From the cell containing the given text, extract its center point as (X, Y) coordinate. 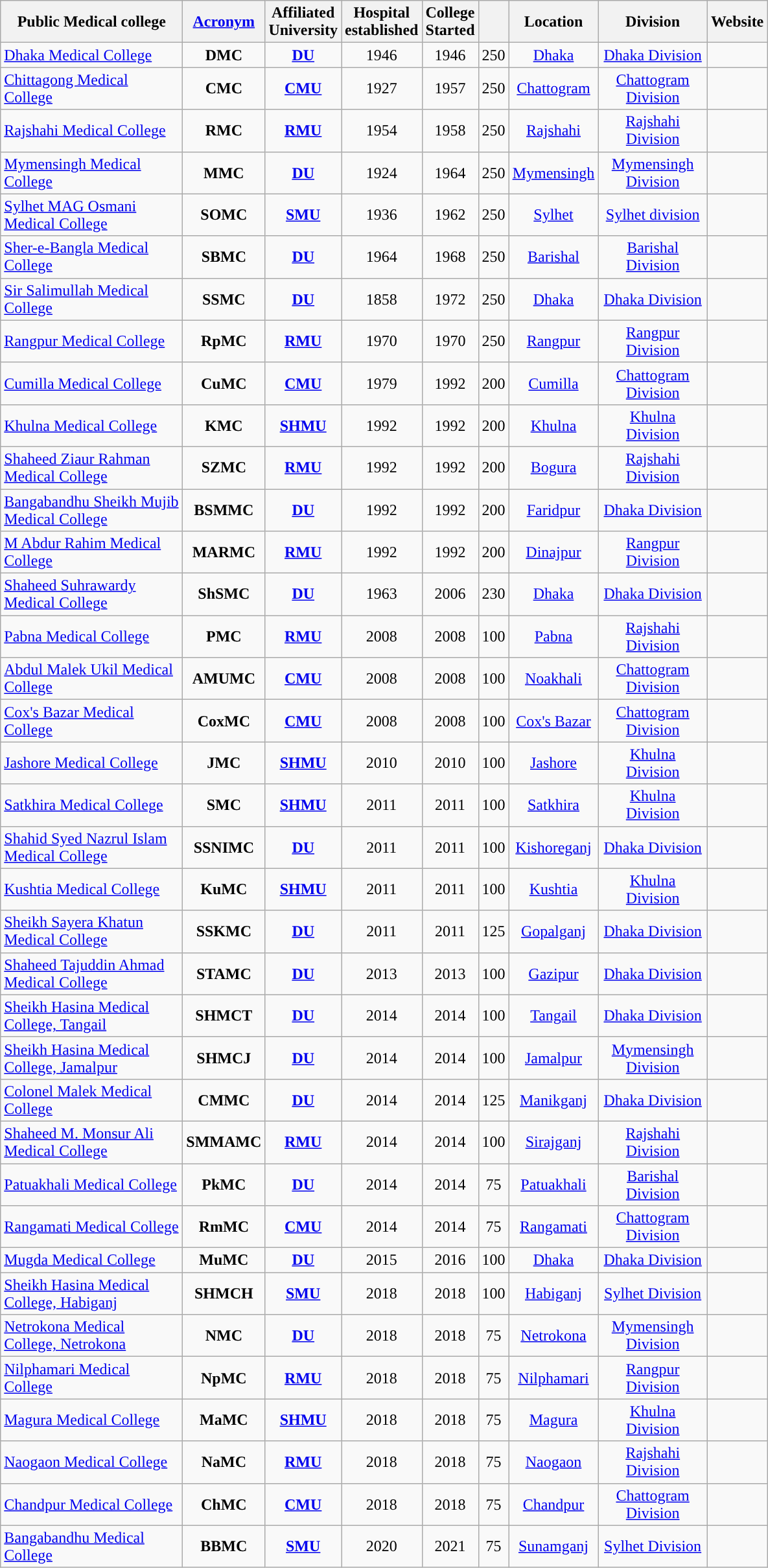
Rangamati Medical College (92, 1227)
SMC (224, 805)
Website (737, 22)
Shahid Syed Nazrul Islam Medical College (92, 847)
Public Medical college (92, 22)
Rangpur Medical College (92, 341)
Shaheed M. Monsur Ali Medical College (92, 1142)
RmMC (224, 1227)
BSMMC (224, 509)
SBMC (224, 257)
RMC (224, 131)
Chittagong Medical College (92, 88)
Shaheed Tajuddin Ahmad Medical College (92, 973)
Acronym (224, 22)
1979 (382, 384)
1958 (450, 131)
Affiliated University (303, 22)
Pabna Medical College (92, 636)
Manikganj (553, 1100)
SHMCH (224, 1293)
Kishoreganj (553, 847)
Sheikh Hasina Medical College, Tangail (92, 1016)
M Abdur Rahim Medical College (92, 552)
MMC (224, 172)
MaMC (224, 1420)
RpMC (224, 341)
Noakhali (553, 679)
Patuakhali Medical College (92, 1184)
KuMC (224, 889)
2015 (382, 1260)
Gazipur (553, 973)
Barishal (553, 257)
CuMC (224, 384)
Mugda Medical College (92, 1260)
Dinajpur (553, 552)
Chattogram (553, 88)
2020 (382, 1546)
Chandpur Medical College (92, 1505)
AMUMC (224, 679)
1924 (382, 172)
PMC (224, 636)
Habiganj (553, 1293)
230 (494, 595)
Dhaka Medical College (92, 55)
1957 (450, 88)
Satkhira (553, 805)
SSKMC (224, 932)
Bangabandhu Medical College (92, 1546)
KMC (224, 425)
Cox's Bazar Medical College (92, 721)
Faridpur (553, 509)
Mymensingh (553, 172)
Rangamati (553, 1227)
2021 (450, 1546)
MuMC (224, 1260)
College Started (450, 22)
Nilphamari (553, 1378)
Cumilla (553, 384)
Naogaon (553, 1462)
CoxMC (224, 721)
Jamalpur (553, 1057)
Rangpur (553, 341)
NpMC (224, 1378)
SHMCJ (224, 1057)
Hospitalestablished (382, 22)
CMC (224, 88)
DMC (224, 55)
ChMC (224, 1505)
JMC (224, 763)
2016 (450, 1260)
Nilphamari Medical College (92, 1378)
Kushtia (553, 889)
SSMC (224, 299)
Khulna (553, 425)
Bangabandhu Sheikh Mujib Medical College (92, 509)
1927 (382, 88)
Sher-e-Bangla Medical College (92, 257)
Abdul Malek Ukil Medical College (92, 679)
1962 (450, 215)
Patuakhali (553, 1184)
Location (553, 22)
Naogaon Medical College (92, 1462)
Magura (553, 1420)
Jashore (553, 763)
Sunamganj (553, 1546)
Rajshahi Medical College (92, 131)
CMMC (224, 1100)
MARMC (224, 552)
2006 (450, 595)
Sylhet division (653, 215)
Magura Medical College (92, 1420)
Cumilla Medical College (92, 384)
SZMC (224, 468)
PkMC (224, 1184)
Netrokona (553, 1336)
BBMC (224, 1546)
Colonel Malek Medical College (92, 1100)
Tangail (553, 1016)
Mymensingh Medical College (92, 172)
Pabna (553, 636)
Kushtia Medical College (92, 889)
1972 (450, 299)
Rajshahi (553, 131)
Sir Salimullah Medical College (92, 299)
Sheikh Hasina Medical College, Jamalpur (92, 1057)
Division (653, 22)
Cox's Bazar (553, 721)
NMC (224, 1336)
Shaheed Ziaur Rahman Medical College (92, 468)
1936 (382, 215)
1954 (382, 131)
Chandpur (553, 1505)
Sirajganj (553, 1142)
Sylhet MAG Osmani Medical College (92, 215)
STAMC (224, 973)
SSNIMC (224, 847)
Sheikh Hasina Medical College, Habiganj (92, 1293)
Netrokona Medical College, Netrokona (92, 1336)
Sylhet (553, 215)
SHMCT (224, 1016)
1968 (450, 257)
Jashore Medical College (92, 763)
Shaheed Suhrawardy Medical College (92, 595)
Satkhira Medical College (92, 805)
SMMAMC (224, 1142)
Bogura (553, 468)
Sheikh Sayera Khatun Medical College (92, 932)
Khulna Medical College (92, 425)
NaMC (224, 1462)
ShSMC (224, 595)
1858 (382, 299)
Gopalganj (553, 932)
SOMC (224, 215)
1963 (382, 595)
